Scan for the cell matching the given text and deliver its (x, y) coordinate at center. 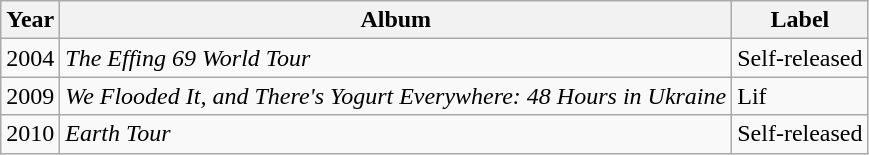
2004 (30, 58)
Earth Tour (396, 134)
We Flooded It, and There's Yogurt Everywhere: 48 Hours in Ukraine (396, 96)
Year (30, 20)
2009 (30, 96)
Album (396, 20)
Lif (800, 96)
The Effing 69 World Tour (396, 58)
Label (800, 20)
2010 (30, 134)
